Capture the cell that displays the provided text and extract its (X, Y) central coordinate. 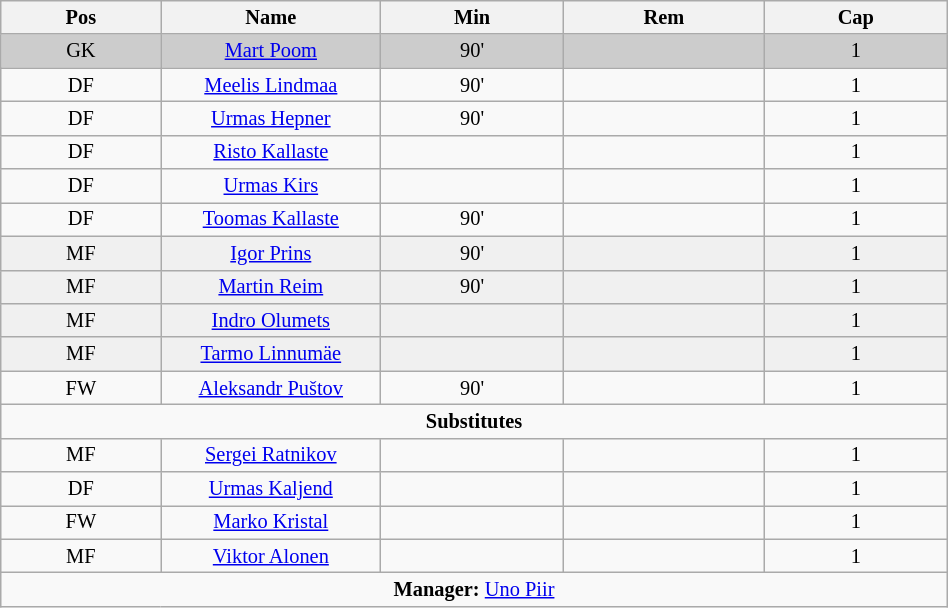
Urmas Kaljend (271, 489)
Igor Prins (271, 253)
Aleksandr Puštov (271, 388)
Risto Kallaste (271, 152)
Cap (856, 17)
Viktor Alonen (271, 556)
Sergei Ratnikov (271, 455)
Rem (664, 17)
Urmas Hepner (271, 118)
Min (472, 17)
Meelis Lindmaa (271, 85)
Toomas Kallaste (271, 219)
Manager: Uno Piir (474, 589)
Urmas Kirs (271, 186)
Mart Poom (271, 51)
GK (81, 51)
Indro Olumets (271, 320)
Name (271, 17)
Martin Reim (271, 287)
Pos (81, 17)
Tarmo Linnumäe (271, 354)
Marko Kristal (271, 522)
Substitutes (474, 421)
